Provide the (X, Y) coordinate of the cell's center where the given text is located.  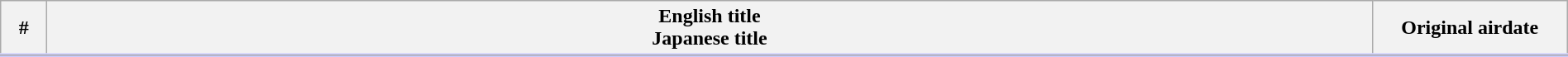
English title Japanese title (710, 28)
Original airdate (1470, 28)
# (24, 28)
